Output the [x, y] coordinate of the center of the cell containing the given text.  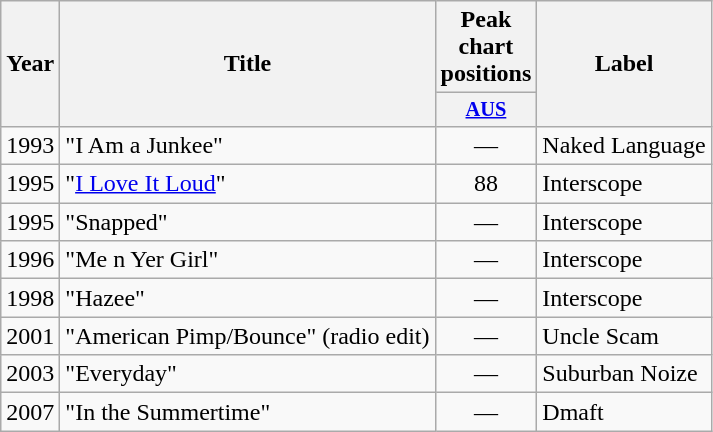
Uncle Scam [624, 336]
1998 [30, 298]
2007 [30, 412]
AUS [486, 110]
"American Pimp/Bounce" (radio edit) [248, 336]
2001 [30, 336]
1996 [30, 260]
"I Love It Loud" [248, 184]
Naked Language [624, 145]
Peak chart positions [486, 47]
"Snapped" [248, 222]
2003 [30, 374]
"Hazee" [248, 298]
88 [486, 184]
Suburban Noize [624, 374]
Year [30, 64]
"Everyday" [248, 374]
"Me n Yer Girl" [248, 260]
1993 [30, 145]
"I Am a Junkee" [248, 145]
Title [248, 64]
Dmaft [624, 412]
Label [624, 64]
"In the Summertime" [248, 412]
